Identify which cell holds the provided text, then report its [x, y] central coordinate. 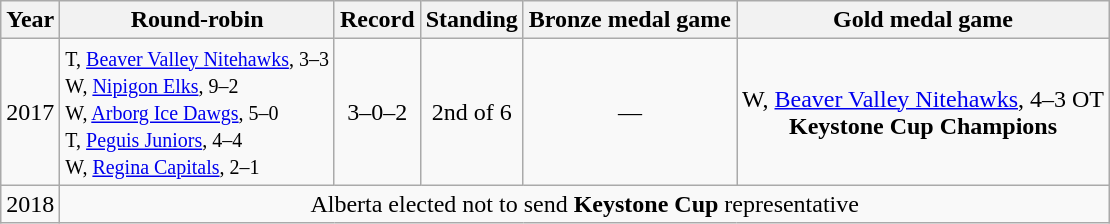
2nd of 6 [472, 112]
T, Beaver Valley Nitehawks, 3–3W, Nipigon Elks, 9–2W, Arborg Ice Dawgs, 5–0T, Peguis Juniors, 4–4W, Regina Capitals, 2–1 [198, 112]
2018 [30, 204]
3–0–2 [377, 112]
Round-robin [198, 20]
Bronze medal game [630, 20]
Gold medal game [924, 20]
Record [377, 20]
Alberta elected not to send Keystone Cup representative [585, 204]
Standing [472, 20]
W, Beaver Valley Nitehawks, 4–3 OTKeystone Cup Champions [924, 112]
2017 [30, 112]
Year [30, 20]
— [630, 112]
